Capture the cell that displays the provided text and extract its [x, y] central coordinate. 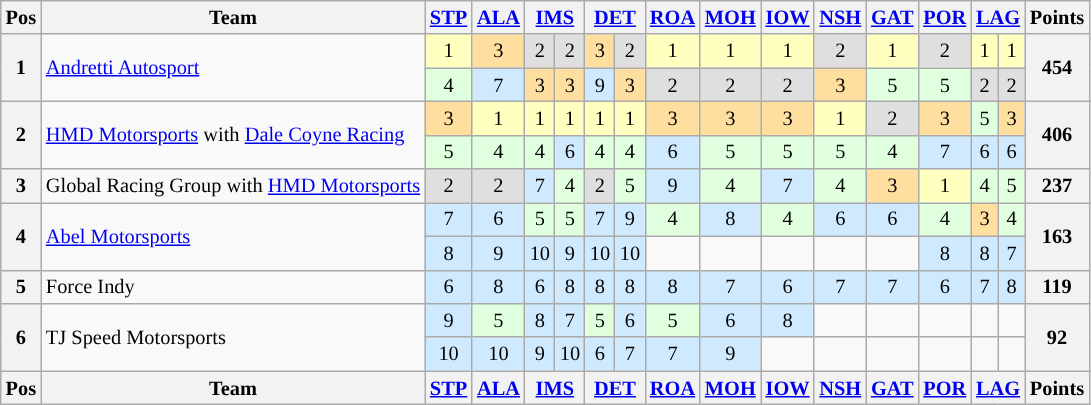
Abel Motorsports [233, 236]
92 [1057, 336]
454 [1057, 68]
HMD Motorsports with Dale Coyne Racing [233, 134]
Global Racing Group with HMD Motorsports [233, 186]
Andretti Autosport [233, 68]
163 [1057, 236]
TJ Speed Motorsports [233, 336]
Force Indy [233, 287]
237 [1057, 186]
119 [1057, 287]
406 [1057, 134]
